Return the (x, y) coordinate for the center point of the cell that contains the specified text.  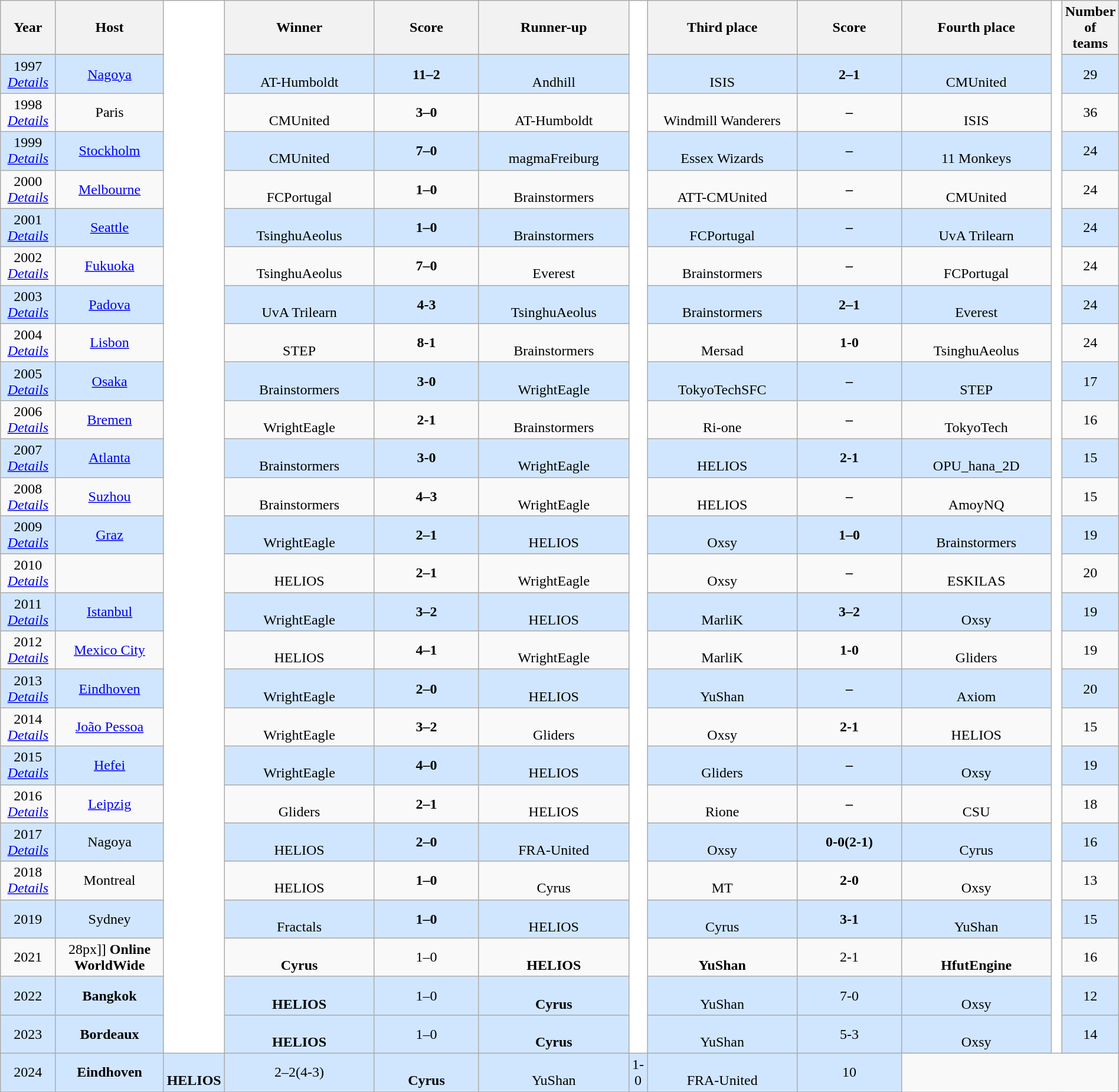
29 (1090, 74)
17 (1090, 381)
Andhill (554, 74)
Montreal (110, 881)
11 Monkeys (976, 151)
2023 (28, 1034)
CSU (976, 804)
Essex Wizards (722, 151)
2-0 (850, 881)
2012 Details (28, 650)
OPU_hana_2D (976, 458)
14 (1090, 1034)
TokyoTechSFC (722, 381)
2001 Details (28, 228)
36 (1090, 112)
2015 Details (28, 765)
7-0 (850, 995)
Bremen (110, 419)
Graz (110, 535)
Bordeaux (110, 1034)
4–0 (426, 765)
28px]] Online WorldWide (110, 957)
Fourth place (976, 28)
11–2 (426, 74)
Windmill Wanderers (722, 112)
Padova (110, 305)
5-3 (850, 1034)
2007 Details (28, 458)
Rione (722, 804)
ATT-CMUnited (722, 189)
4–1 (426, 650)
Osaka (110, 381)
TokyoTech (976, 419)
Istanbul (110, 612)
0-0(2-1) (850, 842)
2021 (28, 957)
Mexico City (110, 650)
2019 (28, 918)
Stockholm (110, 151)
2006 Details (28, 419)
2005 Details (28, 381)
2018 Details (28, 881)
magmaFreiburg (554, 151)
Melbourne (110, 189)
Axiom (976, 688)
João Pessoa (110, 727)
1997 Details (28, 74)
2024 (28, 1072)
Runner-up (554, 28)
Winner (299, 28)
Lisbon (110, 342)
2008 Details (28, 496)
Ri-one (722, 419)
13 (1090, 881)
Third place (722, 28)
4-3 (426, 305)
AmoyNQ (976, 496)
Paris (110, 112)
Fukuoka (110, 266)
Number of teams (1090, 28)
Atlanta (110, 458)
2011 Details (28, 612)
2000 Details (28, 189)
2022 (28, 995)
MT (722, 881)
2002 Details (28, 266)
Leipzig (110, 804)
HfutEngine (976, 957)
3–0 (426, 112)
1998 Details (28, 112)
2009 Details (28, 535)
10 (850, 1072)
Seattle (110, 228)
2004 Details (28, 342)
2003 Details (28, 305)
Year (28, 28)
Bangkok (110, 995)
12 (1090, 995)
3-1 (850, 918)
2–2(4-3) (299, 1072)
1999 Details (28, 151)
8-1 (426, 342)
Fractals (299, 918)
2014 Details (28, 727)
18 (1090, 804)
Hefei (110, 765)
2013 Details (28, 688)
Sydney (110, 918)
ESKILAS (976, 574)
4–3 (426, 496)
2016 Details (28, 804)
Suzhou (110, 496)
Mersad (722, 342)
2010 Details (28, 574)
2017 Details (28, 842)
Host (110, 28)
